Scan for the cell matching the given text and deliver its (X, Y) coordinate at center. 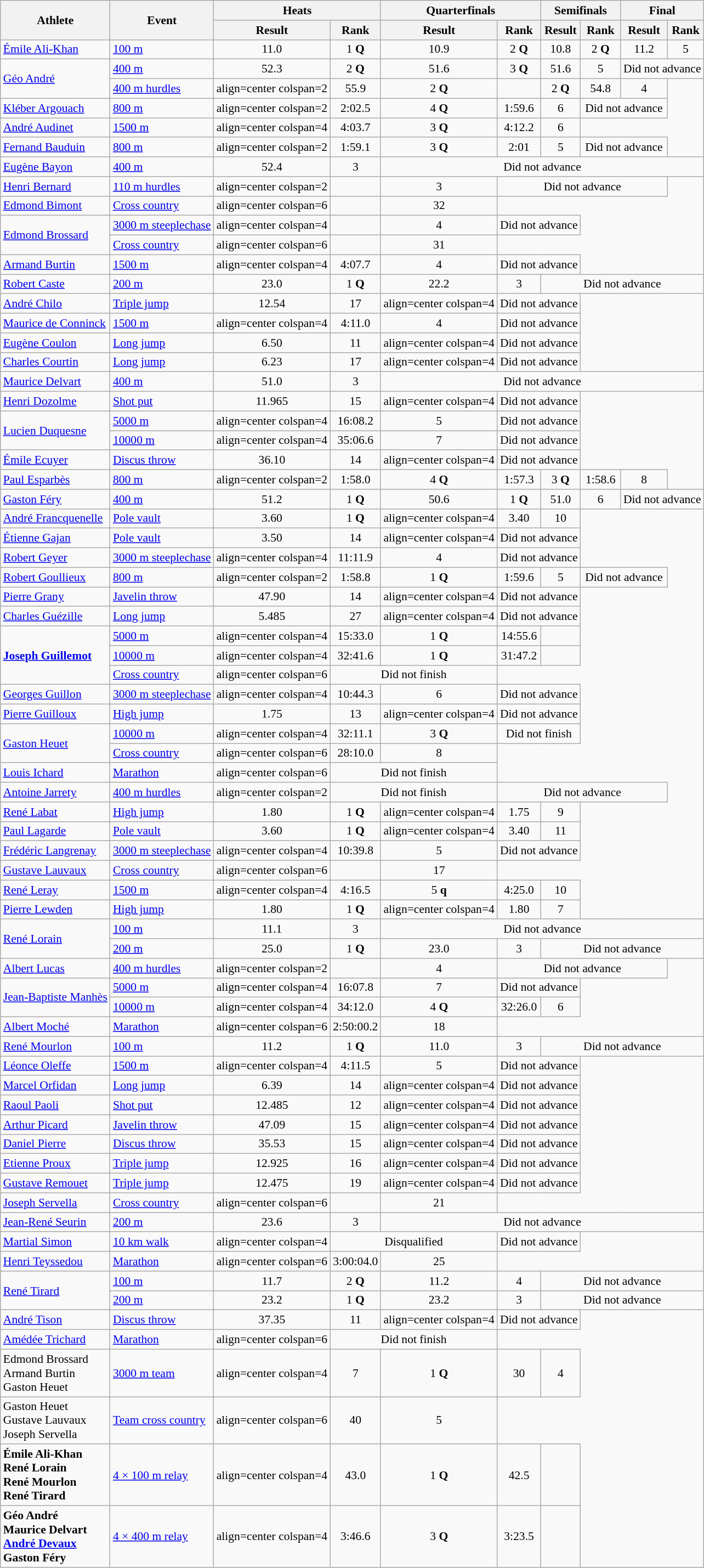
4:11.0 (355, 323)
Henri Dozolme (55, 402)
Étienne Gajan (55, 538)
4:12.2 (519, 128)
Raoul Paoli (55, 1105)
4:16.5 (355, 890)
12.485 (272, 1105)
10:39.8 (355, 851)
35:06.6 (355, 441)
32:11.1 (355, 734)
Gaston Heuet Gustave Lauvaux Joseph Servella (55, 1421)
Kléber Argouach (55, 108)
51.2 (272, 499)
Gustave Lauvaux (55, 871)
Robert Geyer (55, 558)
René Leray (55, 890)
12 (355, 1105)
1:58.0 (355, 480)
36.10 (272, 460)
Athlete (55, 20)
3:23.5 (519, 1537)
3.50 (272, 538)
Gustave Remouet (55, 1183)
Armand Burtin (55, 264)
4 × 400 m relay (162, 1537)
32:26.0 (519, 1007)
34:12.0 (355, 1007)
4:03.7 (355, 128)
Henri Bernard (55, 187)
52.3 (272, 69)
Eugène Bayon (55, 167)
12.475 (272, 1183)
Henri Teyssedou (55, 1261)
47.09 (272, 1125)
René Lorain (55, 939)
42.5 (519, 1475)
René Mourlon (55, 1046)
11:11.9 (355, 558)
3000 m team (162, 1373)
Paul Lagarde (55, 831)
Gaston Féry (55, 499)
11.7 (272, 1281)
Edmond Bimont (55, 206)
3:00:04.0 (355, 1261)
Etienne Proux (55, 1164)
Gaston Heuet (55, 743)
Jean-René Seurin (55, 1222)
13 (355, 714)
12.54 (272, 304)
10 km walk (162, 1242)
16:07.8 (355, 988)
Edmond Brossard Armand Burtin Gaston Heuet (55, 1373)
12.925 (272, 1164)
31:47.2 (519, 656)
André Chilo (55, 304)
Quarterfinals (461, 10)
14:55.6 (519, 636)
16 (355, 1164)
3:46.6 (355, 1537)
4:07.7 (355, 264)
55.9 (355, 89)
Fernand Bauduin (55, 148)
4:11.5 (355, 1066)
Arthur Picard (55, 1125)
Albert Moché (55, 1027)
Albert Lucas (55, 968)
31 (439, 245)
André Francquenelle (55, 518)
28:10.0 (355, 753)
Robert Goullieux (55, 577)
1:58.8 (355, 577)
1:58.6 (601, 480)
Final (662, 10)
Marcel Orfidan (55, 1086)
19 (355, 1183)
Paul Esparbès (55, 480)
Maurice de Conninck (55, 323)
Martial Simon (55, 1242)
110 m hurdles (162, 187)
Émile Ecuyer (55, 460)
Jean-Baptiste Manhès (55, 997)
10:44.3 (355, 695)
32 (439, 206)
Géo André Maurice Delvart André Devaux Gaston Féry (55, 1537)
22.2 (439, 284)
11.965 (272, 402)
35.53 (272, 1144)
Pierre Lewden (55, 910)
5 q (439, 890)
9 (560, 812)
Pierre Guilloux (55, 714)
25 (439, 1261)
André Audinet (55, 128)
30 (519, 1373)
4 × 100 m relay (162, 1475)
15:33.0 (355, 636)
Pierre Grany (55, 597)
Charles Courtin (55, 362)
47.90 (272, 597)
Daniel Pierre (55, 1144)
Edmond Brossard (55, 235)
27 (355, 617)
4:25.0 (519, 890)
2:01 (519, 148)
43.0 (355, 1475)
11.1 (272, 929)
Team cross country (162, 1421)
2:02.5 (355, 108)
50.6 (439, 499)
6.23 (272, 362)
Event (162, 20)
Heats (297, 10)
André Tison (55, 1320)
Léonce Oleffe (55, 1066)
40 (355, 1421)
Joseph Servella (55, 1203)
1:57.3 (519, 480)
25.0 (272, 949)
Géo André (55, 79)
Émile Ali-Khan (55, 49)
Amédée Trichard (55, 1340)
10.8 (560, 49)
Robert Caste (55, 284)
32:41.6 (355, 656)
Émile Ali-Khan René Lorain René Mourlon René Tirard (55, 1475)
6.50 (272, 343)
Maurice Delvart (55, 382)
6.39 (272, 1086)
Antoine Jarrety (55, 792)
Frédéric Langrenay (55, 851)
René Labat (55, 812)
10.9 (439, 49)
Lucien Duquesne (55, 430)
1:59.1 (355, 148)
2:50:00.2 (355, 1027)
Louis Ichard (55, 773)
18 (439, 1027)
Georges Guillon (55, 695)
54.8 (601, 89)
Joseph Guillemot (55, 655)
37.35 (272, 1320)
21 (439, 1203)
Eugène Coulon (55, 343)
Charles Guézille (55, 617)
23.6 (272, 1222)
16:08.2 (355, 421)
52.4 (272, 167)
5.485 (272, 617)
René Tirard (55, 1290)
Semifinals (581, 10)
Disqualified (413, 1242)
